Determine the (x, y) coordinate at the center of the cell enclosing the given text.  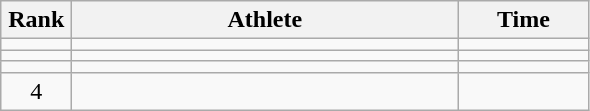
4 (36, 91)
Time (524, 20)
Athlete (265, 20)
Rank (36, 20)
